Provide the (x, y) coordinate of the cell's center where the given text is located.  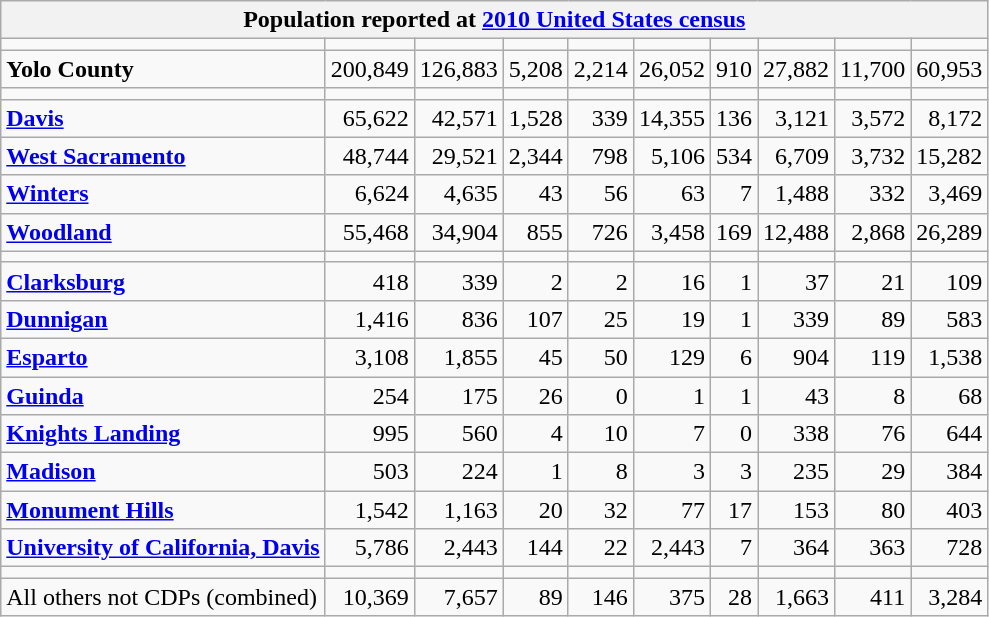
University of California, Davis (163, 548)
1,416 (370, 319)
65,622 (370, 118)
136 (734, 118)
855 (536, 232)
200,849 (370, 69)
8,172 (950, 118)
10,369 (370, 597)
West Sacramento (163, 156)
17 (734, 510)
119 (873, 357)
4,635 (458, 194)
28 (734, 597)
1,663 (796, 597)
107 (536, 319)
129 (672, 357)
27,882 (796, 69)
560 (458, 434)
384 (950, 472)
1,538 (950, 357)
4 (536, 434)
153 (796, 510)
411 (873, 597)
37 (796, 281)
146 (600, 597)
Knights Landing (163, 434)
798 (600, 156)
364 (796, 548)
Yolo County (163, 69)
254 (370, 395)
Dunnigan (163, 319)
60,953 (950, 69)
56 (600, 194)
904 (796, 357)
55,468 (370, 232)
Woodland (163, 232)
2,214 (600, 69)
25 (600, 319)
10 (600, 434)
126,883 (458, 69)
910 (734, 69)
5,786 (370, 548)
15,282 (950, 156)
6 (734, 357)
80 (873, 510)
76 (873, 434)
19 (672, 319)
5,208 (536, 69)
32 (600, 510)
503 (370, 472)
109 (950, 281)
5,106 (672, 156)
6,624 (370, 194)
Population reported at 2010 United States census (494, 20)
144 (536, 548)
3,108 (370, 357)
338 (796, 434)
2,344 (536, 156)
995 (370, 434)
418 (370, 281)
16 (672, 281)
12,488 (796, 232)
68 (950, 395)
1,855 (458, 357)
403 (950, 510)
169 (734, 232)
1,163 (458, 510)
21 (873, 281)
534 (734, 156)
726 (600, 232)
48,744 (370, 156)
Esparto (163, 357)
175 (458, 395)
Davis (163, 118)
29,521 (458, 156)
26,289 (950, 232)
26,052 (672, 69)
Monument Hills (163, 510)
26 (536, 395)
3,469 (950, 194)
836 (458, 319)
11,700 (873, 69)
29 (873, 472)
42,571 (458, 118)
34,904 (458, 232)
77 (672, 510)
375 (672, 597)
22 (600, 548)
20 (536, 510)
235 (796, 472)
1,488 (796, 194)
644 (950, 434)
728 (950, 548)
14,355 (672, 118)
Madison (163, 472)
1,528 (536, 118)
All others not CDPs (combined) (163, 597)
3,458 (672, 232)
224 (458, 472)
3,572 (873, 118)
63 (672, 194)
50 (600, 357)
Guinda (163, 395)
3,732 (873, 156)
Clarksburg (163, 281)
7,657 (458, 597)
1,542 (370, 510)
583 (950, 319)
363 (873, 548)
332 (873, 194)
6,709 (796, 156)
3,121 (796, 118)
Winters (163, 194)
45 (536, 357)
3,284 (950, 597)
2,868 (873, 232)
